Return [x, y] of the center of cell containing provided text 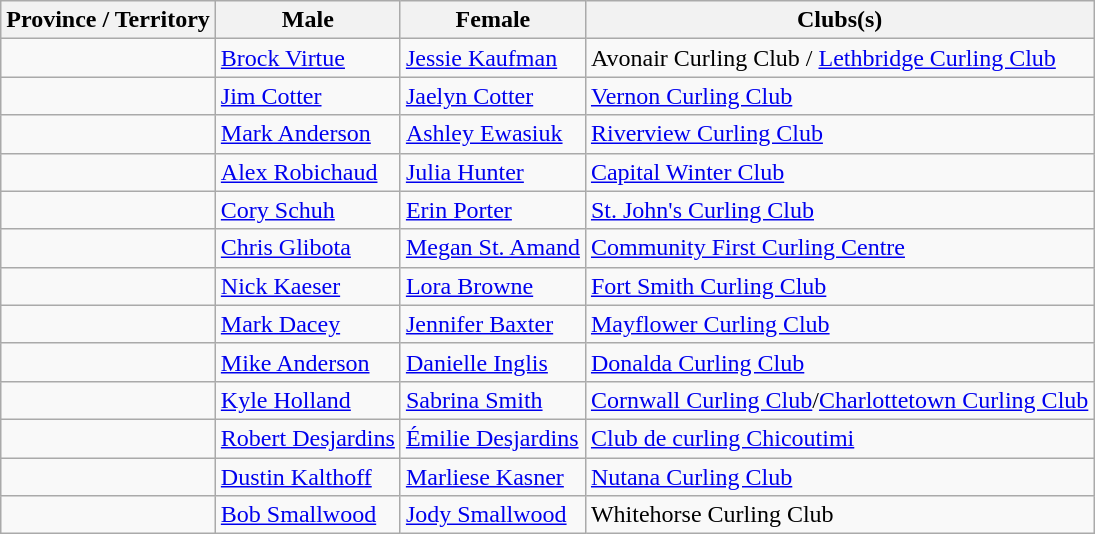
Capital Winter Club [839, 172]
Marliese Kasner [492, 477]
Club de curling Chicoutimi [839, 438]
Chris Glibota [308, 248]
Mike Anderson [308, 362]
Brock Virtue [308, 58]
Nutana Curling Club [839, 477]
St. John's Curling Club [839, 210]
Fort Smith Curling Club [839, 286]
Nick Kaeser [308, 286]
Riverview Curling Club [839, 134]
Alex Robichaud [308, 172]
Male [308, 20]
Clubs(s) [839, 20]
Donalda Curling Club [839, 362]
Community First Curling Centre [839, 248]
Mayflower Curling Club [839, 324]
Sabrina Smith [492, 400]
Jennifer Baxter [492, 324]
Robert Desjardins [308, 438]
Cornwall Curling Club/Charlottetown Curling Club [839, 400]
Province / Territory [108, 20]
Kyle Holland [308, 400]
Whitehorse Curling Club [839, 515]
Julia Hunter [492, 172]
Avonair Curling Club / Lethbridge Curling Club [839, 58]
Vernon Curling Club [839, 96]
Ashley Ewasiuk [492, 134]
Danielle Inglis [492, 362]
Jessie Kaufman [492, 58]
Mark Dacey [308, 324]
Cory Schuh [308, 210]
Jaelyn Cotter [492, 96]
Female [492, 20]
Jim Cotter [308, 96]
Bob Smallwood [308, 515]
Dustin Kalthoff [308, 477]
Lora Browne [492, 286]
Jody Smallwood [492, 515]
Erin Porter [492, 210]
Mark Anderson [308, 134]
Megan St. Amand [492, 248]
Émilie Desjardins [492, 438]
